Locate the cell with the specified text and output its (x, y) center coordinate. 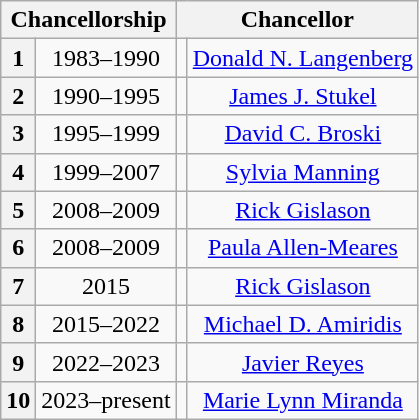
1999–2007 (106, 172)
James J. Stukel (302, 96)
6 (18, 248)
1995–1999 (106, 134)
3 (18, 134)
1983–1990 (106, 58)
9 (18, 362)
Chancellor (297, 20)
2015–2022 (106, 324)
2 (18, 96)
Michael D. Amiridis (302, 324)
Donald N. Langenberg (302, 58)
1 (18, 58)
7 (18, 286)
2015 (106, 286)
2022–2023 (106, 362)
5 (18, 210)
1990–1995 (106, 96)
Javier Reyes (302, 362)
Chancellorship (88, 20)
Marie Lynn Miranda (302, 400)
Paula Allen-Meares (302, 248)
8 (18, 324)
4 (18, 172)
2023–present (106, 400)
10 (18, 400)
David C. Broski (302, 134)
Sylvia Manning (302, 172)
